Provide the (x, y) coordinate of the cell's center where the given text is located.  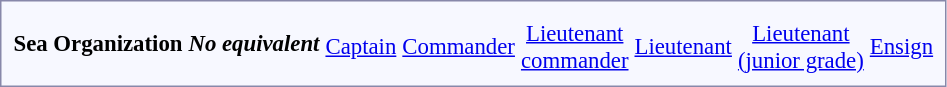
No equivalent (254, 44)
Commander (459, 46)
Captain (361, 46)
Lieutenant (683, 46)
Lieutenant(junior grade) (800, 46)
Ensign (901, 46)
Sea Organization (98, 44)
Lieutenantcommander (574, 46)
